For the text-containing cell, return its midpoint in (X, Y) coordinate format. 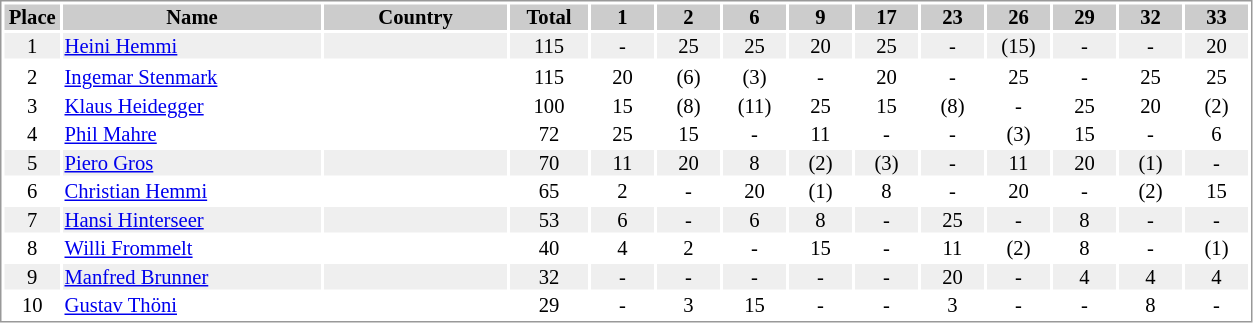
Piero Gros (192, 163)
Total (549, 17)
70 (549, 163)
(6) (688, 77)
Ingemar Stenmark (192, 77)
72 (549, 135)
Hansi Hinterseer (192, 220)
Country (416, 17)
Willi Frommelt (192, 249)
Heini Hemmi (192, 46)
33 (1216, 17)
26 (1018, 17)
Place (32, 17)
40 (549, 249)
Manfred Brunner (192, 277)
Christian Hemmi (192, 191)
23 (952, 17)
Name (192, 17)
100 (549, 106)
65 (549, 191)
17 (886, 17)
Gustav Thöni (192, 305)
(11) (754, 106)
10 (32, 305)
53 (549, 220)
Phil Mahre (192, 135)
7 (32, 220)
(15) (1018, 46)
Klaus Heidegger (192, 106)
5 (32, 163)
